Return the [X, Y] coordinate for the center point of the cell that contains the specified text.  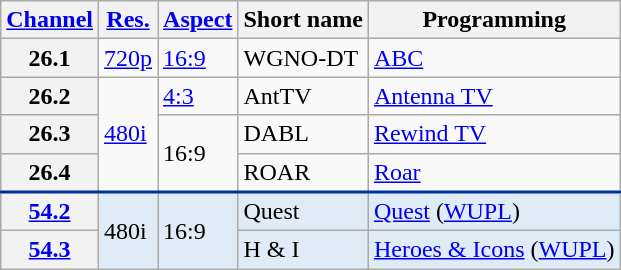
Rewind TV [494, 134]
Aspect [198, 20]
Heroes & Icons (WUPL) [494, 250]
DABL [303, 134]
Antenna TV [494, 96]
Quest (WUPL) [494, 212]
54.2 [50, 212]
26.2 [50, 96]
26.4 [50, 172]
WGNO-DT [303, 58]
Res. [128, 20]
Short name [303, 20]
720p [128, 58]
4:3 [198, 96]
26.3 [50, 134]
26.1 [50, 58]
ABC [494, 58]
Roar [494, 172]
H & I [303, 250]
Programming [494, 20]
Channel [50, 20]
ROAR [303, 172]
Quest [303, 212]
54.3 [50, 250]
AntTV [303, 96]
